Capture the cell that displays the provided text and extract its [x, y] central coordinate. 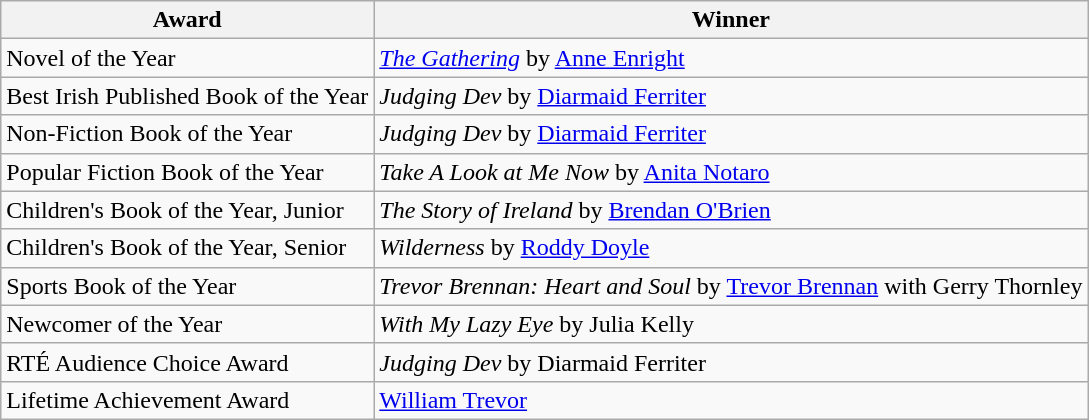
Non-Fiction Book of the Year [188, 134]
Newcomer of the Year [188, 324]
Best Irish Published Book of the Year [188, 96]
Take A Look at Me Now by Anita Notaro [731, 172]
RTÉ Audience Choice Award [188, 362]
Children's Book of the Year, Senior [188, 248]
Award [188, 20]
With My Lazy Eye by Julia Kelly [731, 324]
Winner [731, 20]
Trevor Brennan: Heart and Soul by Trevor Brennan with Gerry Thornley [731, 286]
Children's Book of the Year, Junior [188, 210]
Novel of the Year [188, 58]
Lifetime Achievement Award [188, 400]
The Gathering by Anne Enright [731, 58]
Wilderness by Roddy Doyle [731, 248]
The Story of Ireland by Brendan O'Brien [731, 210]
Popular Fiction Book of the Year [188, 172]
Sports Book of the Year [188, 286]
William Trevor [731, 400]
